Search for the cell housing the specified text and yield its [x, y] center coordinate. 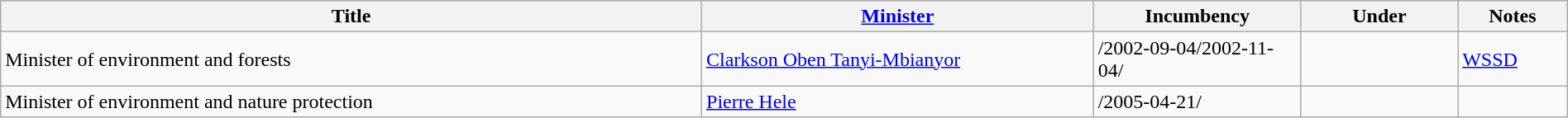
Notes [1513, 17]
Clarkson Oben Tanyi-Mbianyor [898, 59]
Minister of environment and nature protection [351, 101]
Minister of environment and forests [351, 59]
Under [1379, 17]
WSSD [1513, 59]
Pierre Hele [898, 101]
/2005-04-21/ [1198, 101]
Incumbency [1198, 17]
Minister [898, 17]
Title [351, 17]
/2002-09-04/2002-11-04/ [1198, 59]
